For the text-containing cell, return its midpoint in (x, y) coordinate format. 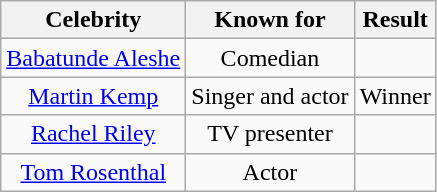
Known for (270, 20)
Celebrity (94, 20)
Martin Kemp (94, 96)
Singer and actor (270, 96)
Comedian (270, 58)
Rachel Riley (94, 134)
Tom Rosenthal (94, 172)
TV presenter (270, 134)
Babatunde Aleshe (94, 58)
Result (395, 20)
Winner (395, 96)
Actor (270, 172)
